Return the (x, y) coordinate for the center point of the cell that contains the specified text.  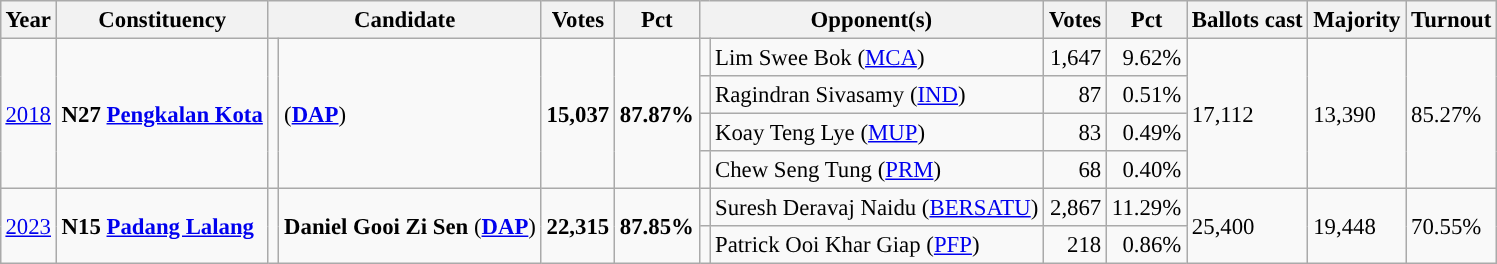
83 (1076, 133)
9.62% (1147, 57)
2,867 (1076, 208)
Ballots cast (1248, 20)
Constituency (162, 20)
2023 (28, 226)
70.55% (1452, 226)
17,112 (1248, 113)
N27 Pengkalan Kota (162, 113)
22,315 (578, 226)
Turnout (1452, 20)
Opponent(s) (872, 20)
218 (1076, 245)
87.85% (656, 226)
Suresh Deravaj Naidu (BERSATU) (877, 208)
87 (1076, 95)
(DAP) (410, 113)
19,448 (1357, 226)
13,390 (1357, 113)
25,400 (1248, 226)
Ragindran Sivasamy (IND) (877, 95)
Patrick Ooi Khar Giap (PFP) (877, 245)
11.29% (1147, 208)
Chew Seng Tung (PRM) (877, 170)
Koay Teng Lye (MUP) (877, 133)
0.51% (1147, 95)
Year (28, 20)
2018 (28, 113)
0.86% (1147, 245)
0.40% (1147, 170)
N15 Padang Lalang (162, 226)
1,647 (1076, 57)
68 (1076, 170)
15,037 (578, 113)
0.49% (1147, 133)
Lim Swee Bok (MCA) (877, 57)
Candidate (404, 20)
Majority (1357, 20)
85.27% (1452, 113)
87.87% (656, 113)
Daniel Gooi Zi Sen (DAP) (410, 226)
